Locate the cell with the specified text and output its (X, Y) center coordinate. 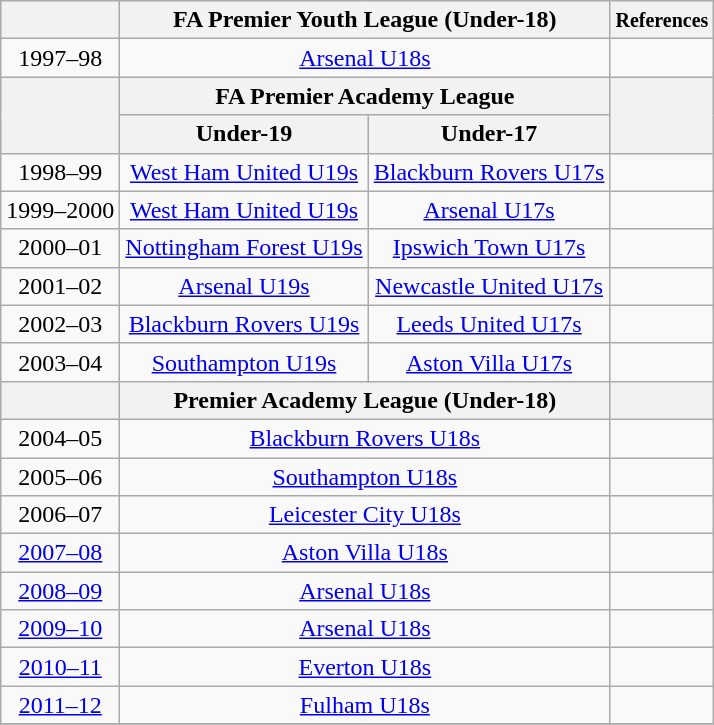
Leeds United U17s (489, 324)
2006–07 (60, 515)
Blackburn Rovers U19s (244, 324)
1997–98 (60, 58)
1998–99 (60, 172)
Aston Villa U18s (365, 553)
2004–05 (60, 438)
FA Premier Youth League (Under-18) (365, 20)
Ipswich Town U17s (489, 248)
2007–08 (60, 553)
Nottingham Forest U19s (244, 248)
2010–11 (60, 667)
FA Premier Academy League (365, 96)
2001–02 (60, 286)
2011–12 (60, 705)
Under-17 (489, 134)
Arsenal U17s (489, 210)
Blackburn Rovers U17s (489, 172)
2000–01 (60, 248)
2003–04 (60, 362)
2008–09 (60, 591)
Aston Villa U17s (489, 362)
Fulham U18s (365, 705)
References (662, 20)
1999–2000 (60, 210)
Everton U18s (365, 667)
Leicester City U18s (365, 515)
Southampton U18s (365, 477)
Newcastle United U17s (489, 286)
Premier Academy League (Under-18) (365, 400)
2005–06 (60, 477)
2002–03 (60, 324)
2009–10 (60, 629)
Under-19 (244, 134)
Blackburn Rovers U18s (365, 438)
Arsenal U19s (244, 286)
Southampton U19s (244, 362)
